Pinpoint the cell where the given text exists, returning its (x, y) midpoint coordinate. 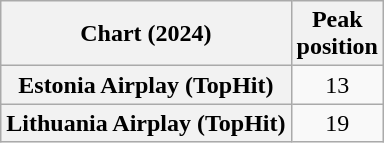
13 (337, 85)
Estonia Airplay (TopHit) (146, 85)
Chart (2024) (146, 34)
19 (337, 123)
Lithuania Airplay (TopHit) (146, 123)
Peakposition (337, 34)
